Identify which cell holds the provided text, then report its [x, y] central coordinate. 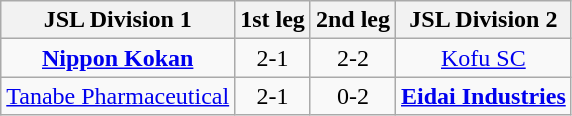
Eidai Industries [483, 96]
Tanabe Pharmaceutical [118, 96]
JSL Division 2 [483, 20]
JSL Division 1 [118, 20]
2-2 [352, 58]
1st leg [273, 20]
Nippon Kokan [118, 58]
0-2 [352, 96]
Kofu SC [483, 58]
2nd leg [352, 20]
